Identify which cell holds the provided text, then report its [x, y] central coordinate. 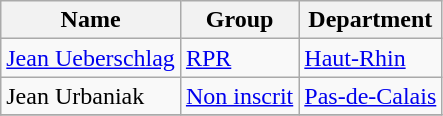
Department [370, 20]
Haut-Rhin [370, 58]
Pas-de-Calais [370, 96]
Jean Urbaniak [91, 96]
Group [239, 20]
RPR [239, 58]
Jean Ueberschlag [91, 58]
Name [91, 20]
Non inscrit [239, 96]
